Extract the [x, y] coordinate from the center of the cell holding the provided text.  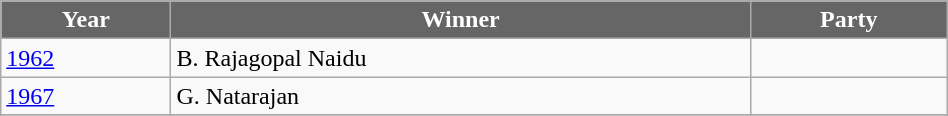
B. Rajagopal Naidu [460, 58]
Winner [460, 20]
Party [848, 20]
Year [86, 20]
1962 [86, 58]
1967 [86, 96]
G. Natarajan [460, 96]
